Identify which cell holds the provided text, then report its [x, y] central coordinate. 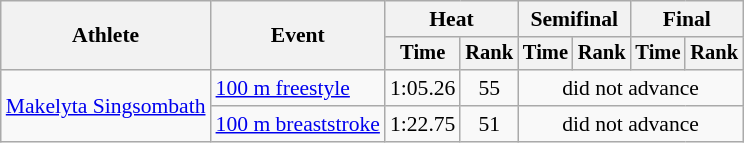
1:22.75 [422, 124]
Athlete [106, 36]
100 m freestyle [298, 88]
55 [489, 88]
Makelyta Singsombath [106, 106]
51 [489, 124]
100 m breaststroke [298, 124]
Final [687, 19]
Semifinal [574, 19]
1:05.26 [422, 88]
Heat [452, 19]
Event [298, 36]
